Extract the (X, Y) coordinate from the center of the cell holding the provided text.  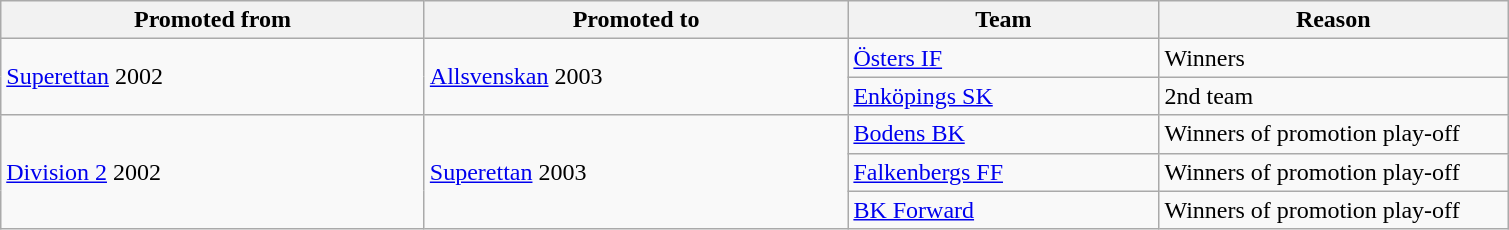
Enköpings SK (1004, 96)
Promoted to (636, 20)
Allsvenskan 2003 (636, 77)
Östers IF (1004, 58)
2nd team (1334, 96)
Team (1004, 20)
Superettan 2003 (636, 172)
Falkenbergs FF (1004, 172)
Division 2 2002 (213, 172)
Promoted from (213, 20)
Winners (1334, 58)
Reason (1334, 20)
Bodens BK (1004, 134)
BK Forward (1004, 210)
Superettan 2002 (213, 77)
